Capture the cell that displays the provided text and extract its (x, y) central coordinate. 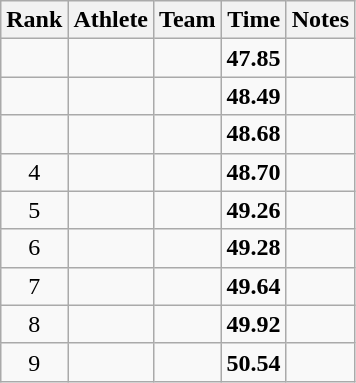
49.26 (254, 210)
48.68 (254, 134)
6 (34, 248)
Rank (34, 20)
48.49 (254, 96)
8 (34, 324)
48.70 (254, 172)
50.54 (254, 362)
Athlete (111, 20)
49.28 (254, 248)
Team (188, 20)
9 (34, 362)
49.64 (254, 286)
49.92 (254, 324)
Notes (320, 20)
Time (254, 20)
7 (34, 286)
47.85 (254, 58)
4 (34, 172)
5 (34, 210)
